Provide the (X, Y) coordinate of the cell's center where the given text is located.  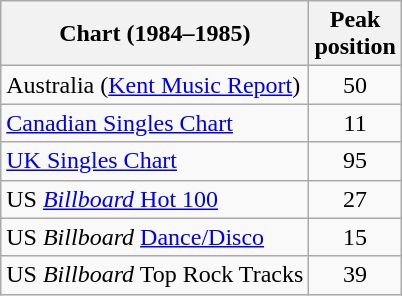
11 (355, 123)
27 (355, 199)
Peakposition (355, 34)
39 (355, 275)
Canadian Singles Chart (155, 123)
50 (355, 85)
US Billboard Top Rock Tracks (155, 275)
15 (355, 237)
US Billboard Dance/Disco (155, 237)
95 (355, 161)
Australia (Kent Music Report) (155, 85)
UK Singles Chart (155, 161)
Chart (1984–1985) (155, 34)
US Billboard Hot 100 (155, 199)
